For the text-containing cell, return its midpoint in [X, Y] coordinate format. 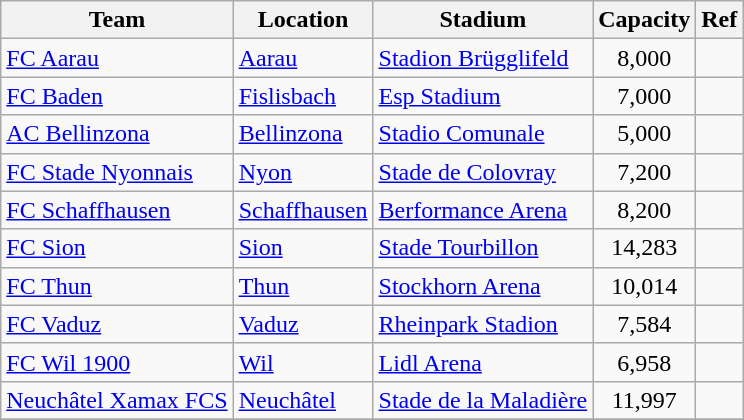
FC Schaffhausen [117, 210]
Capacity [644, 20]
FC Stade Nyonnais [117, 172]
Stadio Comunale [483, 134]
14,283 [644, 248]
Nyon [303, 172]
Thun [303, 286]
Bellinzona [303, 134]
Neuchâtel Xamax FCS [117, 400]
7,584 [644, 324]
Stade Tourbillon [483, 248]
Neuchâtel [303, 400]
Ref [720, 20]
FC Baden [117, 96]
11,997 [644, 400]
Lidl Arena [483, 362]
Schaffhausen [303, 210]
Vaduz [303, 324]
Berformance Arena [483, 210]
Wil [303, 362]
Rheinpark Stadion [483, 324]
FC Sion [117, 248]
Stade de Colovray [483, 172]
Fislisbach [303, 96]
Stade de la Maladière [483, 400]
FC Thun [117, 286]
5,000 [644, 134]
7,200 [644, 172]
FC Wil 1900 [117, 362]
Sion [303, 248]
FC Vaduz [117, 324]
8,200 [644, 210]
Location [303, 20]
6,958 [644, 362]
10,014 [644, 286]
8,000 [644, 58]
Stadion Brügglifeld [483, 58]
Stockhorn Arena [483, 286]
AC Bellinzona [117, 134]
Team [117, 20]
Esp Stadium [483, 96]
7,000 [644, 96]
FC Aarau [117, 58]
Stadium [483, 20]
Aarau [303, 58]
